Search for the cell housing the specified text and yield its [x, y] center coordinate. 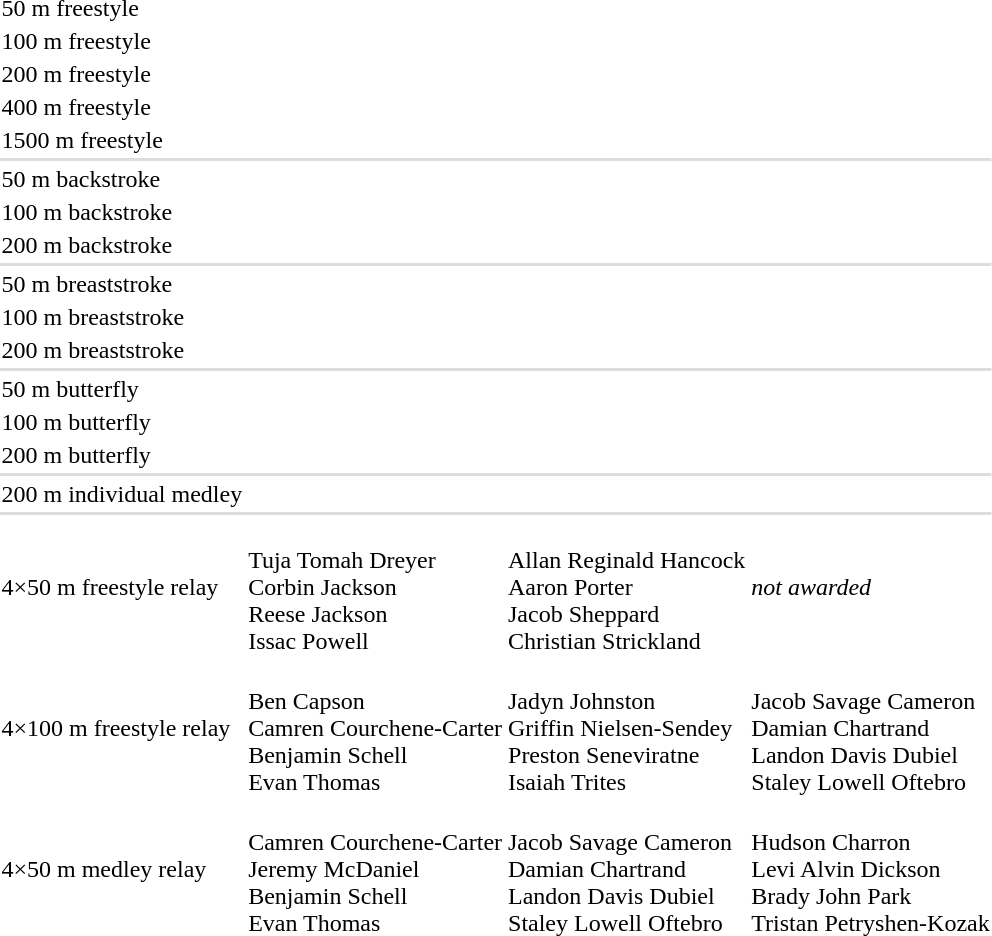
100 m backstroke [122, 212]
100 m breaststroke [122, 317]
Jacob Savage CameronDamian ChartrandLandon Davis DubielStaley Lowell Oftebro [870, 728]
100 m butterfly [122, 422]
400 m freestyle [122, 107]
1500 m freestyle [122, 140]
Tuja Tomah DreyerCorbin JacksonReese JacksonIssac Powell [376, 587]
4×50 m freestyle relay [122, 587]
Ben CapsonCamren Courchene-CarterBenjamin SchellEvan Thomas [376, 728]
4×100 m freestyle relay [122, 728]
50 m backstroke [122, 179]
200 m backstroke [122, 245]
200 m breaststroke [122, 350]
100 m freestyle [122, 41]
50 m breaststroke [122, 284]
Jadyn JohnstonGriffin Nielsen-SendeyPreston SeneviratneIsaiah Trites [627, 728]
50 m butterfly [122, 389]
Allan Reginald HancockAaron PorterJacob SheppardChristian Strickland [627, 587]
200 m butterfly [122, 455]
200 m individual medley [122, 494]
200 m freestyle [122, 74]
not awarded [870, 587]
